Return the [X, Y] coordinate for the center point of the cell that contains the specified text.  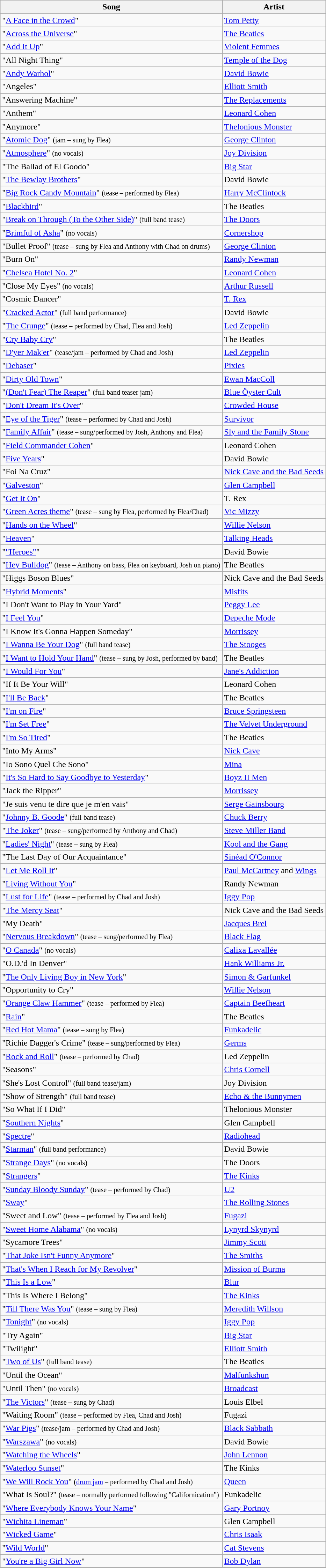
"Hey Bulldog" (tease – Anthony on bass, Flea on keyboard, Josh on piano) [111, 565]
"Sway" [111, 1202]
"Add It Up" [111, 47]
"Starman" (full band performance) [111, 1149]
"Strangers" [111, 1176]
"Burn On" [111, 259]
"This Is Where I Belong" [111, 1295]
Malfunkshun [274, 1375]
"Rock and Roll" (tease – performed by Chad) [111, 1056]
"Higgs Boson Blues" [111, 578]
"The Last Day of Our Acquaintance" [111, 857]
Captain Beefheart [274, 1003]
"Chelsea Hotel No. 2" [111, 273]
The Velvet Underground [274, 724]
"Bullet Proof" (tease – sung by Flea and Anthony with Chad on drums) [111, 246]
Broadcast [274, 1388]
"Brimful of Asha" (no vocals) [111, 233]
"Strange Days" (no vocals) [111, 1162]
The Replacements [274, 100]
"Where Everybody Knows Your Name" [111, 1508]
Sly and the Family Stone [274, 432]
Hank Williams Jr. [274, 963]
"Into My Arms" [111, 751]
"Five Years" [111, 459]
"Try Again" [111, 1335]
"Waterloo Sunset" [111, 1468]
"O.D.'d In Denver" [111, 963]
Nick Cave [274, 751]
Black Sabbath [274, 1428]
"Until Then" (no vocals) [111, 1388]
"She's Lost Control" (full band tease/jam) [111, 1083]
"I Feel You" [111, 618]
"The Only Living Boy in New York" [111, 976]
"Rain" [111, 1017]
"Family Affair" (tease – sung/performed by Josh, Anthony and Flea) [111, 432]
Ewan MacColl [274, 379]
U2 [274, 1189]
"Andy Warhol" [111, 73]
Jacques Brel [274, 923]
"I'm So Tired" [111, 737]
Tom Petty [274, 20]
"Field Commander Cohen" [111, 445]
"Big Rock Candy Mountain" (tease – performed by Flea) [111, 193]
Radiohead [274, 1136]
Harry McClintock [274, 193]
"This Is a Low" [111, 1282]
"What Is Soul?" (tease – normally performed following "Californication") [111, 1495]
"Foi Na Cruz" [111, 472]
Chuck Berry [274, 817]
"Galveston" [111, 485]
The Stooges [274, 645]
Queen [274, 1481]
"I Want to Hold Your Hand" (tease – sung by Josh, performed by band) [111, 658]
"Warszawa" (no vocals) [111, 1442]
Cornershop [274, 233]
"The Crunge" (tease – performed by Chad, Flea and Josh) [111, 326]
"(Don't Fear) The Reaper" (full band teaser jam) [111, 392]
The Smiths [274, 1256]
Echo & the Bunnymen [274, 1096]
"Nervous Breakdown" (tease – sung/performed by Flea) [111, 937]
"Wild World" [111, 1548]
"I Wanna Be Your Dog" (full band tease) [111, 645]
"Sunday Bloody Sunday" (tease – performed by Chad) [111, 1189]
"Get It On" [111, 498]
"Wichita Lineman" [111, 1521]
"Johnny B. Goode" (full band tease) [111, 817]
"Hybrid Moments" [111, 592]
"Wicked Game" [111, 1534]
Arthur Russell [274, 286]
"I Would For You" [111, 671]
"So What If I Did" [111, 1109]
"The Victors" (tease – sung by Chad) [111, 1402]
"The Ballad of El Goodo" [111, 166]
"Atomic Dog" (jam – sung by Flea) [111, 140]
"A Face in the Crowd" [111, 20]
"War Pigs" (tease/jam – performed by Chad and Josh) [111, 1428]
"Spectre" [111, 1136]
Song [111, 7]
Depeche Mode [274, 618]
"Anymore" [111, 126]
"Eye of the Tiger" (tease – performed by Chad and Josh) [111, 419]
"I Know It's Gonna Happen Someday" [111, 631]
"Jack the Ripper" [111, 790]
Chris Cornell [274, 1070]
Misfits [274, 592]
Vic Mizzy [274, 512]
"I'm Set Free" [111, 724]
"Two of Us" (full band tease) [111, 1362]
"Let Me Roll It" [111, 870]
"Sycamore Trees" [111, 1242]
Sinéad O'Connor [274, 857]
John Lennon [274, 1455]
"Richie Dagger's Crime" (tease – sung/performed by Flea) [111, 1043]
"Cry Baby Cry" [111, 339]
"Orange Claw Hammer" (tease – performed by Flea) [111, 1003]
"Sweet Home Alabama" (no vocals) [111, 1229]
"Until the Ocean" [111, 1375]
"Hands on the Wheel" [111, 525]
"Ladies' Night" (tease – sung by Flea) [111, 844]
"That Joke Isn't Funny Anymore" [111, 1256]
"Atmosphere" (no vocals) [111, 153]
Black Flag [274, 937]
"The Mercy Seat" [111, 910]
"Green Acres theme" (tease – sung by Flea, performed by Flea/Chad) [111, 512]
Simon & Garfunkel [274, 976]
"Lust for Life" (tease – performed by Chad and Josh) [111, 897]
"The Joker" (tease – sung/performed by Anthony and Chad) [111, 831]
Cat Stevens [274, 1548]
"Debaser" [111, 365]
Serge Gainsbourg [274, 804]
"Seasons" [111, 1070]
Bob Dylan [274, 1561]
"Close My Eyes" (no vocals) [111, 286]
"Waiting Room" (tease – performed by Flea, Chad and Josh) [111, 1415]
Temple of the Dog [274, 60]
"Anthem" [111, 113]
"Watching the Wheels" [111, 1455]
"Je suis venu te dire que je m'en vais" [111, 804]
"Southern Nights" [111, 1123]
Calixa Lavallée [274, 950]
Chris Isaak [274, 1534]
Paul McCartney and Wings [274, 870]
"I'm on Fire" [111, 711]
"Cosmic Dancer" [111, 299]
"I'll Be Back" [111, 698]
""Heroes"" [111, 551]
"Across the Universe" [111, 34]
Artist [274, 7]
Steve Miller Band [274, 831]
Jane's Addiction [274, 671]
"Cracked Actor" (full band performance) [111, 312]
"It's So Hard to Say Goodbye to Yesterday" [111, 777]
Blue Öyster Cult [274, 392]
"That's When I Reach for My Revolver" [111, 1269]
"My Death" [111, 923]
Kool and the Gang [274, 844]
"If It Be Your Will" [111, 684]
"The Bewlay Brothers" [111, 180]
"Red Hot Mama" (tease – sung by Flea) [111, 1030]
Talking Heads [274, 538]
"Dirty Old Town" [111, 379]
"Angeles" [111, 87]
"O Canada" (no vocals) [111, 950]
"D'yer Mak'er" (tease/jam – performed by Chad and Josh) [111, 352]
Boyz II Men [274, 777]
Peggy Lee [274, 605]
"We Will Rock You" (drum jam – performed by Chad and Josh) [111, 1481]
Pixies [274, 365]
"Blackbird" [111, 206]
"All Night Thing" [111, 60]
Louis Elbel [274, 1402]
Germs [274, 1043]
"Sweet and Low" (tease – performed by Flea and Josh) [111, 1216]
Meredith Willson [274, 1309]
Crowded House [274, 406]
"Living Without You" [111, 884]
"Don't Dream It's Over" [111, 406]
"Twilight" [111, 1348]
Jimmy Scott [274, 1242]
Blur [274, 1282]
Gary Portnoy [274, 1508]
"Tonight" (no vocals) [111, 1322]
Lynyrd Skynyrd [274, 1229]
"You're a Big Girl Now" [111, 1561]
"Till There Was You" (tease – sung by Flea) [111, 1309]
"Answering Machine" [111, 100]
"Opportunity to Cry" [111, 990]
"Io Sono Quel Che Sono" [111, 764]
Mina [274, 764]
Mission of Burma [274, 1269]
Violent Femmes [274, 47]
"Heaven" [111, 538]
The Rolling Stones [274, 1202]
Survivor [274, 419]
"I Don't Want to Play in Your Yard" [111, 605]
"Break on Through (To the Other Side)" (full band tease) [111, 220]
"Show of Strength" (full band tease) [111, 1096]
Bruce Springsteen [274, 711]
